For the text-containing cell, return its midpoint in (X, Y) coordinate format. 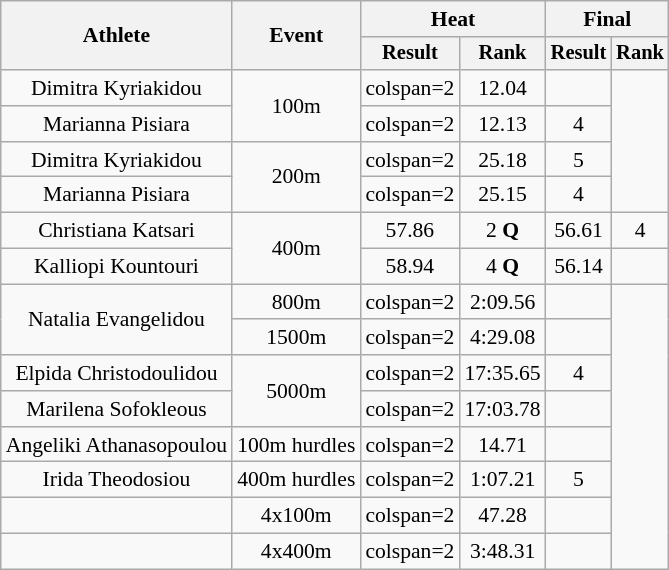
17:03.78 (502, 409)
100m hurdles (296, 445)
Natalia Evangelidou (116, 320)
1500m (296, 338)
Marilena Sofokleous (116, 409)
2:09.56 (502, 302)
100m (296, 106)
4x400m (296, 552)
Irida Theodosiou (116, 480)
Event (296, 36)
57.86 (410, 231)
Athlete (116, 36)
Final (608, 19)
200m (296, 178)
14.71 (502, 445)
25.15 (502, 195)
Elpida Christodoulidou (116, 373)
4 Q (502, 267)
3:48.31 (502, 552)
2 Q (502, 231)
47.28 (502, 516)
12.13 (502, 124)
Christiana Katsari (116, 231)
800m (296, 302)
Kalliopi Kountouri (116, 267)
400m hurdles (296, 480)
17:35.65 (502, 373)
12.04 (502, 88)
56.14 (579, 267)
1:07.21 (502, 480)
25.18 (502, 160)
Angeliki Athanasopoulou (116, 445)
400m (296, 248)
5000m (296, 390)
4:29.08 (502, 338)
56.61 (579, 231)
Heat (452, 19)
4x100m (296, 516)
58.94 (410, 267)
